Search for the cell housing the specified text and yield its [X, Y] center coordinate. 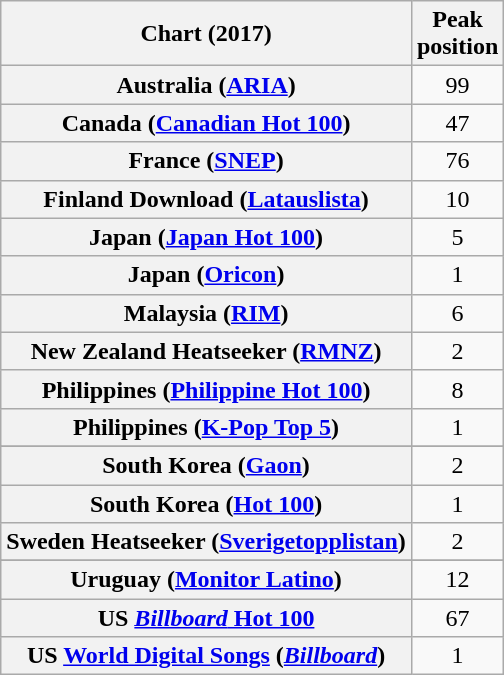
Chart (2017) [206, 34]
76 [457, 161]
US Billboard Hot 100 [206, 618]
8 [457, 389]
6 [457, 313]
US World Digital Songs (Billboard) [206, 656]
France (SNEP) [206, 161]
Japan (Oricon) [206, 275]
Malaysia (RIM) [206, 313]
47 [457, 123]
Japan (Japan Hot 100) [206, 237]
New Zealand Heatseeker (RMNZ) [206, 351]
South Korea (Hot 100) [206, 503]
12 [457, 580]
Finland Download (Latauslista) [206, 199]
99 [457, 85]
Philippines (K-Pop Top 5) [206, 427]
Canada (Canadian Hot 100) [206, 123]
Australia (ARIA) [206, 85]
South Korea (Gaon) [206, 465]
67 [457, 618]
Peak position [457, 34]
5 [457, 237]
10 [457, 199]
Sweden Heatseeker (Sverigetopplistan) [206, 542]
Philippines (Philippine Hot 100) [206, 389]
Uruguay (Monitor Latino) [206, 580]
